Capture the cell that displays the provided text and extract its (X, Y) central coordinate. 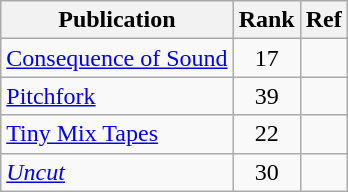
17 (266, 58)
Consequence of Sound (117, 58)
Pitchfork (117, 96)
Ref (324, 20)
Uncut (117, 172)
Tiny Mix Tapes (117, 134)
Rank (266, 20)
Publication (117, 20)
22 (266, 134)
39 (266, 96)
30 (266, 172)
